Detect which cell encompasses the target text, then output its (x, y) center coordinate. 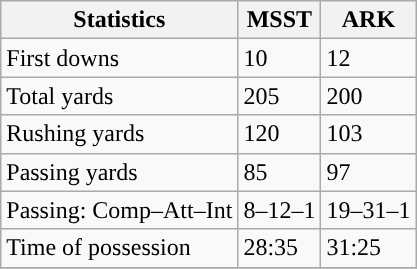
MSST (280, 20)
85 (280, 172)
19–31–1 (368, 210)
8–12–1 (280, 210)
First downs (120, 58)
28:35 (280, 248)
ARK (368, 20)
Statistics (120, 20)
12 (368, 58)
120 (280, 134)
31:25 (368, 248)
200 (368, 96)
Time of possession (120, 248)
97 (368, 172)
Rushing yards (120, 134)
10 (280, 58)
Passing yards (120, 172)
205 (280, 96)
Total yards (120, 96)
Passing: Comp–Att–Int (120, 210)
103 (368, 134)
